Return (X, Y) of the center of cell containing provided text 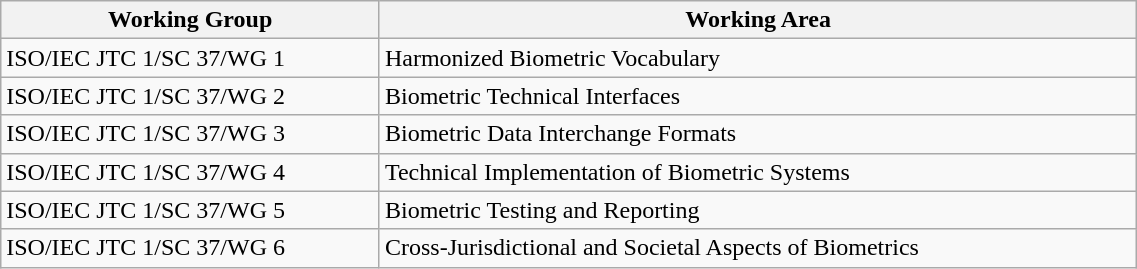
ISO/IEC JTC 1/SC 37/WG 1 (190, 58)
Working Area (758, 20)
Working Group (190, 20)
Harmonized Biometric Vocabulary (758, 58)
ISO/IEC JTC 1/SC 37/WG 5 (190, 210)
Cross-Jurisdictional and Societal Aspects of Biometrics (758, 248)
Biometric Technical Interfaces (758, 96)
ISO/IEC JTC 1/SC 37/WG 3 (190, 134)
Biometric Data Interchange Formats (758, 134)
ISO/IEC JTC 1/SC 37/WG 2 (190, 96)
ISO/IEC JTC 1/SC 37/WG 4 (190, 172)
Technical Implementation of Biometric Systems (758, 172)
ISO/IEC JTC 1/SC 37/WG 6 (190, 248)
Biometric Testing and Reporting (758, 210)
